Extract the [x, y] coordinate from the center of the cell holding the provided text.  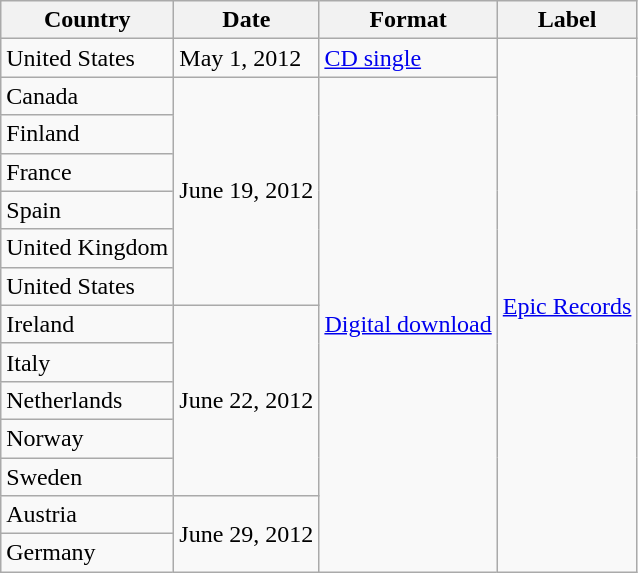
Austria [88, 515]
Country [88, 20]
United Kingdom [88, 248]
Label [567, 20]
June 29, 2012 [246, 534]
France [88, 172]
Canada [88, 96]
Digital download [408, 324]
Netherlands [88, 400]
Finland [88, 134]
Germany [88, 553]
June 22, 2012 [246, 400]
June 19, 2012 [246, 191]
Format [408, 20]
Ireland [88, 324]
May 1, 2012 [246, 58]
Date [246, 20]
Sweden [88, 477]
Spain [88, 210]
Norway [88, 438]
Epic Records [567, 306]
Italy [88, 362]
CD single [408, 58]
